Determine the (x, y) coordinate at the center of the cell enclosing the given text.  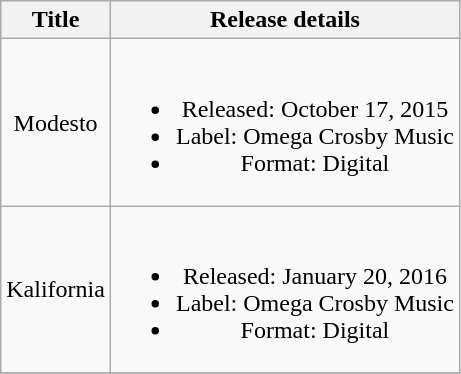
Release details (284, 20)
Released: January 20, 2016Label: Omega Crosby MusicFormat: Digital (284, 290)
Modesto (56, 122)
Kalifornia (56, 290)
Released: October 17, 2015Label: Omega Crosby MusicFormat: Digital (284, 122)
Title (56, 20)
